Provide the [x, y] coordinate of the cell's center where the given text is located.  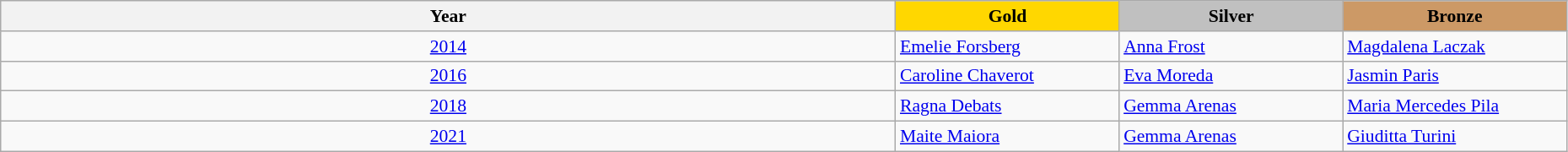
Eva Moreda [1231, 76]
2016 [449, 76]
Ragna Debats [1007, 106]
Silver [1231, 16]
Bronze [1454, 16]
Anna Frost [1231, 46]
2021 [449, 137]
Magdalena Laczak [1454, 46]
Maite Maiora [1007, 137]
Gold [1007, 16]
Giuditta Turini [1454, 137]
2014 [449, 46]
Maria Mercedes Pila [1454, 106]
2018 [449, 106]
Jasmin Paris [1454, 76]
Emelie Forsberg [1007, 46]
Caroline Chaverot [1007, 76]
Year [449, 16]
